Scan for the cell matching the given text and deliver its (x, y) coordinate at center. 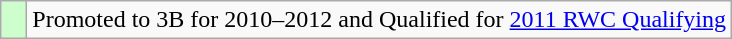
Promoted to 3B for 2010–2012 and Qualified for 2011 RWC Qualifying (380, 20)
